Search for the cell housing the specified text and yield its [X, Y] center coordinate. 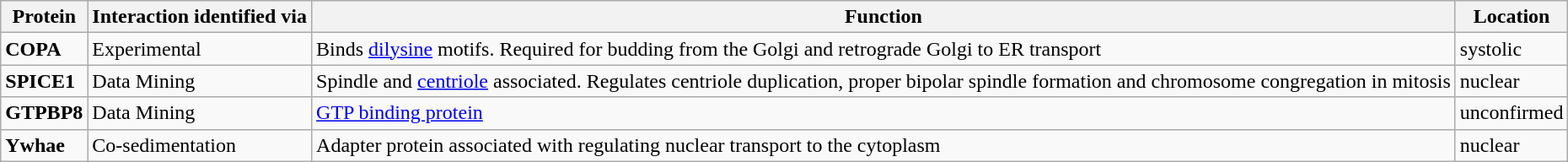
GTPBP8 [44, 113]
GTP binding protein [883, 113]
Function [883, 17]
Adapter protein associated with regulating nuclear transport to the cytoplasm [883, 145]
Location [1512, 17]
Spindle and centriole associated. Regulates centriole duplication, proper bipolar spindle formation and chromosome congregation in mitosis [883, 81]
Interaction identified via [200, 17]
systolic [1512, 49]
Binds dilysine motifs. Required for budding from the Golgi and retrograde Golgi to ER transport [883, 49]
unconfirmed [1512, 113]
Co-sedimentation [200, 145]
SPICE1 [44, 81]
Experimental [200, 49]
Ywhae [44, 145]
Protein [44, 17]
COPA [44, 49]
